Capture the cell that displays the provided text and extract its (x, y) central coordinate. 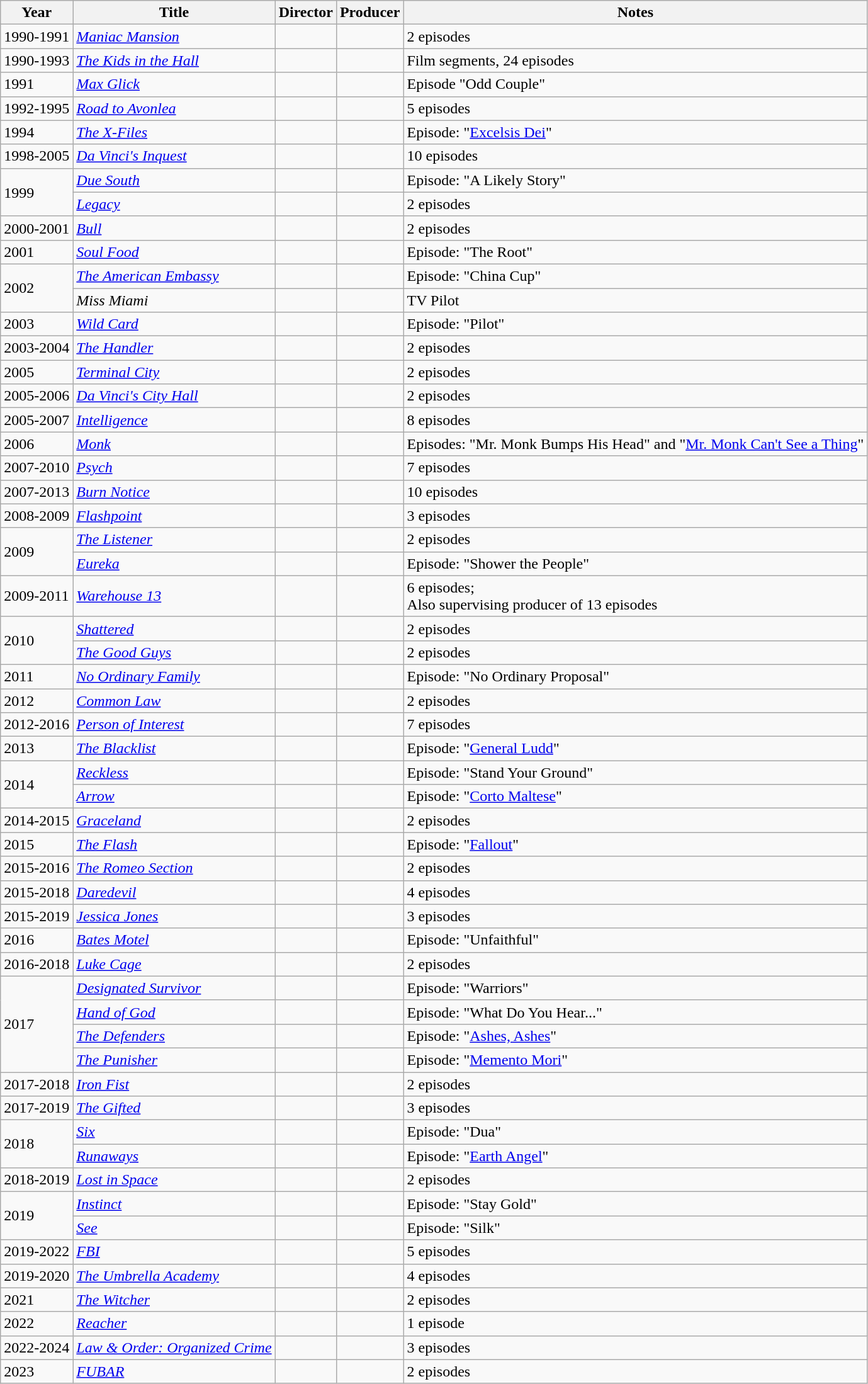
Iron Fist (174, 1084)
Title (174, 13)
Designated Survivor (174, 988)
2005-2006 (37, 396)
2021 (37, 1300)
2017-2018 (37, 1084)
TV Pilot (636, 300)
1991 (37, 84)
Legacy (174, 204)
Episode: "Dua" (636, 1132)
2005-2007 (37, 420)
Episode: "Unfaithful" (636, 940)
Miss Miami (174, 300)
2014-2015 (37, 820)
1 episode (636, 1324)
The American Embassy (174, 276)
Episode: "Excelsis Dei" (636, 132)
2009 (37, 552)
Graceland (174, 820)
Law & Order: Organized Crime (174, 1347)
Bull (174, 228)
Shattered (174, 628)
The Listener (174, 540)
Burn Notice (174, 492)
2016 (37, 940)
2003-2004 (37, 348)
FUBAR (174, 1371)
Episode: "What Do You Hear..." (636, 1012)
2005 (37, 372)
2008-2009 (37, 516)
Luke Cage (174, 964)
The Witcher (174, 1300)
2015-2016 (37, 868)
2018 (37, 1144)
2000-2001 (37, 228)
The Romeo Section (174, 868)
2002 (37, 288)
2017 (37, 1024)
Soul Food (174, 252)
2007-2013 (37, 492)
2015-2018 (37, 892)
2019-2020 (37, 1276)
Monk (174, 444)
Terminal City (174, 372)
2006 (37, 444)
Episode: "General Ludd" (636, 749)
Runaways (174, 1156)
2018-2019 (37, 1180)
Film segments, 24 episodes (636, 60)
2022-2024 (37, 1347)
2003 (37, 324)
Max Glick (174, 84)
Director (306, 13)
Episode: "Memento Mori" (636, 1060)
Six (174, 1132)
Reacher (174, 1324)
8 episodes (636, 420)
2001 (37, 252)
1992-1995 (37, 108)
2012 (37, 701)
The X-Files (174, 132)
Road to Avonlea (174, 108)
No Ordinary Family (174, 676)
Lost in Space (174, 1180)
Episode: "Ashes, Ashes" (636, 1036)
The Blacklist (174, 749)
Episode: "Pilot" (636, 324)
Episode: "China Cup" (636, 276)
Bates Motel (174, 940)
Arrow (174, 797)
Episode: "Corto Maltese" (636, 797)
Common Law (174, 701)
The Handler (174, 348)
Episode: "Shower the People" (636, 564)
6 episodes;Also supervising producer of 13 episodes (636, 596)
Hand of God (174, 1012)
Reckless (174, 773)
Notes (636, 13)
Year (37, 13)
1999 (37, 192)
2017-2019 (37, 1108)
Da Vinci's Inquest (174, 156)
The Punisher (174, 1060)
Episode: "The Root" (636, 252)
1990-1993 (37, 60)
Daredevil (174, 892)
2012-2016 (37, 725)
1994 (37, 132)
Producer (370, 13)
The Umbrella Academy (174, 1276)
2010 (37, 640)
2019-2022 (37, 1252)
2015-2019 (37, 916)
Person of Interest (174, 725)
1998-2005 (37, 156)
Warehouse 13 (174, 596)
The Good Guys (174, 652)
2023 (37, 1371)
Eureka (174, 564)
Maniac Mansion (174, 37)
Flashpoint (174, 516)
See (174, 1228)
2011 (37, 676)
The Kids in the Hall (174, 60)
Episode: "Silk" (636, 1228)
2022 (37, 1324)
Episode: "Earth Angel" (636, 1156)
Episode: "Warriors" (636, 988)
The Gifted (174, 1108)
Jessica Jones (174, 916)
2013 (37, 749)
2015 (37, 844)
Intelligence (174, 420)
1990-1991 (37, 37)
Episode: "Fallout" (636, 844)
2019 (37, 1216)
The Flash (174, 844)
Episodes: "Mr. Monk Bumps His Head" and "Mr. Monk Can't See a Thing" (636, 444)
Da Vinci's City Hall (174, 396)
Psych (174, 468)
2009-2011 (37, 596)
Episode: "Stay Gold" (636, 1204)
2007-2010 (37, 468)
FBI (174, 1252)
Wild Card (174, 324)
Instinct (174, 1204)
2014 (37, 785)
Episode "Odd Couple" (636, 84)
Episode: "No Ordinary Proposal" (636, 676)
Due South (174, 180)
Episode: "Stand Your Ground" (636, 773)
2016-2018 (37, 964)
The Defenders (174, 1036)
Episode: "A Likely Story" (636, 180)
